For the text-containing cell, return its midpoint in [x, y] coordinate format. 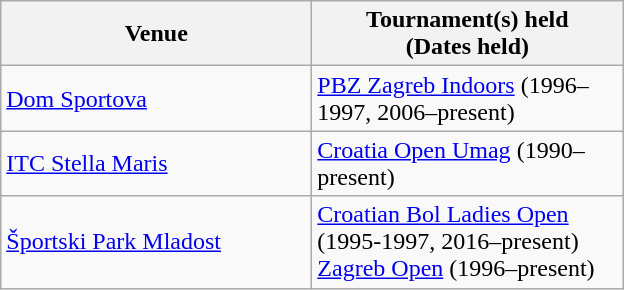
Dom Sportova [156, 98]
Tournament(s) held(Dates held) [468, 34]
Venue [156, 34]
Športski Park Mladost [156, 242]
ITC Stella Maris [156, 164]
Croatian Bol Ladies Open (1995-1997, 2016–present)Zagreb Open (1996–present) [468, 242]
Croatia Open Umag (1990–present) [468, 164]
PBZ Zagreb Indoors (1996–1997, 2006–present) [468, 98]
